Provide the (X, Y) coordinate of the cell's center where the given text is located.  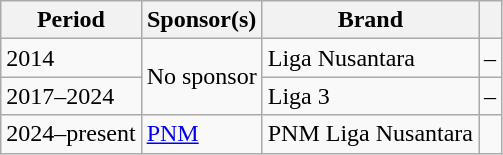
Sponsor(s) (202, 20)
Period (71, 20)
Liga 3 (370, 96)
No sponsor (202, 77)
PNM Liga Nusantara (370, 134)
2014 (71, 58)
2024–present (71, 134)
PNM (202, 134)
2017–2024 (71, 96)
Liga Nusantara (370, 58)
Brand (370, 20)
